Provide the [X, Y] coordinate of the cell's center where the given text is located.  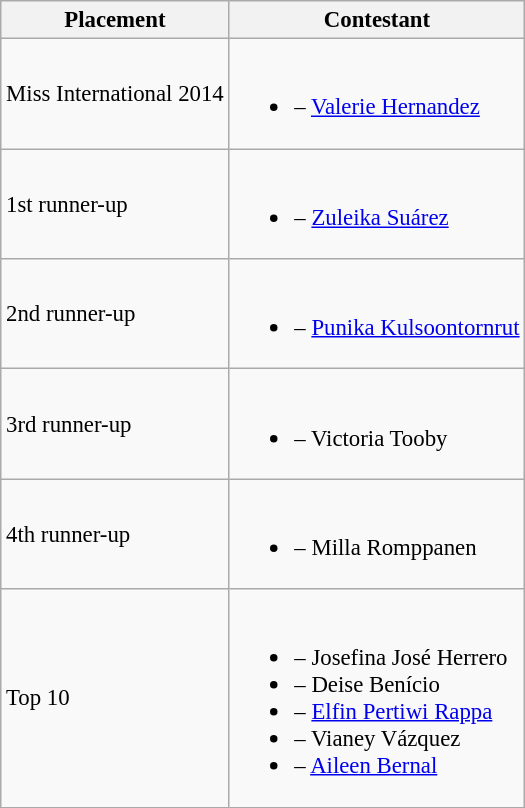
Contestant [377, 20]
– Josefina José Herrero – Deise Benício – Elfin Pertiwi Rappa – Vianey Vázquez – Aileen Bernal [377, 698]
Top 10 [115, 698]
– Milla Romppanen [377, 534]
1st runner-up [115, 204]
3rd runner-up [115, 424]
– Victoria Tooby [377, 424]
– Valerie Hernandez [377, 94]
– Zuleika Suárez [377, 204]
Placement [115, 20]
2nd runner-up [115, 314]
4th runner-up [115, 534]
Miss International 2014 [115, 94]
– Punika Kulsoontornrut [377, 314]
